From the cell containing the given text, extract its center point as (X, Y) coordinate. 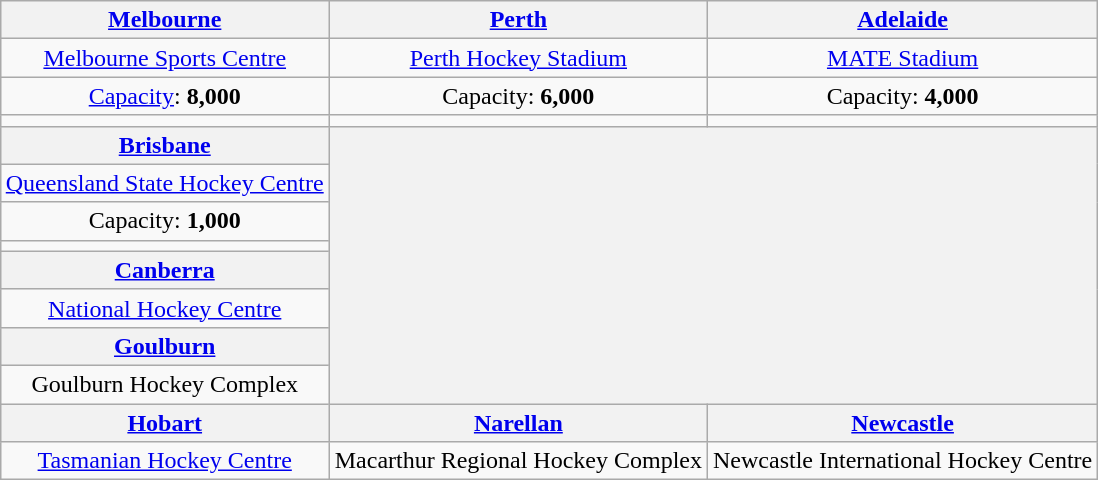
Capacity: 6,000 (518, 96)
Narellan (518, 423)
Tasmanian Hockey Centre (164, 461)
Macarthur Regional Hockey Complex (518, 461)
Adelaide (903, 20)
Hobart (164, 423)
Melbourne (164, 20)
Newcastle (903, 423)
Capacity: 4,000 (903, 96)
Melbourne Sports Centre (164, 58)
Canberra (164, 270)
Goulburn Hockey Complex (164, 384)
Newcastle International Hockey Centre (903, 461)
Goulburn (164, 346)
Perth (518, 20)
MATE Stadium (903, 58)
National Hockey Centre (164, 308)
Perth Hockey Stadium (518, 58)
Capacity: 1,000 (164, 221)
Brisbane (164, 145)
Queensland State Hockey Centre (164, 183)
Capacity: 8,000 (164, 96)
